Search for the cell housing the specified text and yield its [x, y] center coordinate. 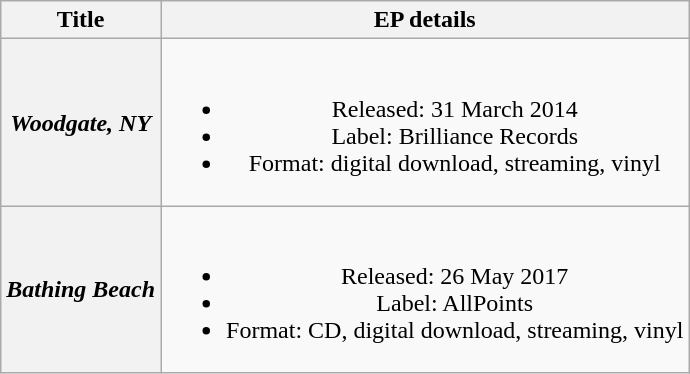
Released: 31 March 2014Label: Brilliance RecordsFormat: digital download, streaming, vinyl [425, 122]
Bathing Beach [81, 290]
Released: 26 May 2017Label: AllPointsFormat: CD, digital download, streaming, vinyl [425, 290]
EP details [425, 20]
Title [81, 20]
Woodgate, NY [81, 122]
